Capture the cell that displays the provided text and extract its [x, y] central coordinate. 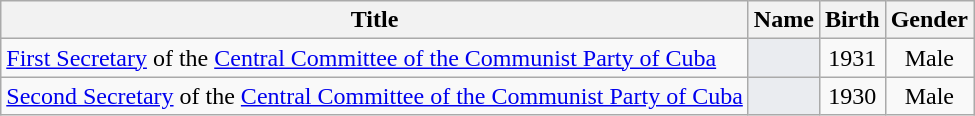
Birth [852, 20]
Title [375, 20]
Second Secretary of the Central Committee of the Communist Party of Cuba [375, 96]
First Secretary of the Central Committee of the Communist Party of Cuba [375, 58]
1931 [852, 58]
1930 [852, 96]
Gender [929, 20]
Name [784, 20]
